For the text-containing cell, return its midpoint in (X, Y) coordinate format. 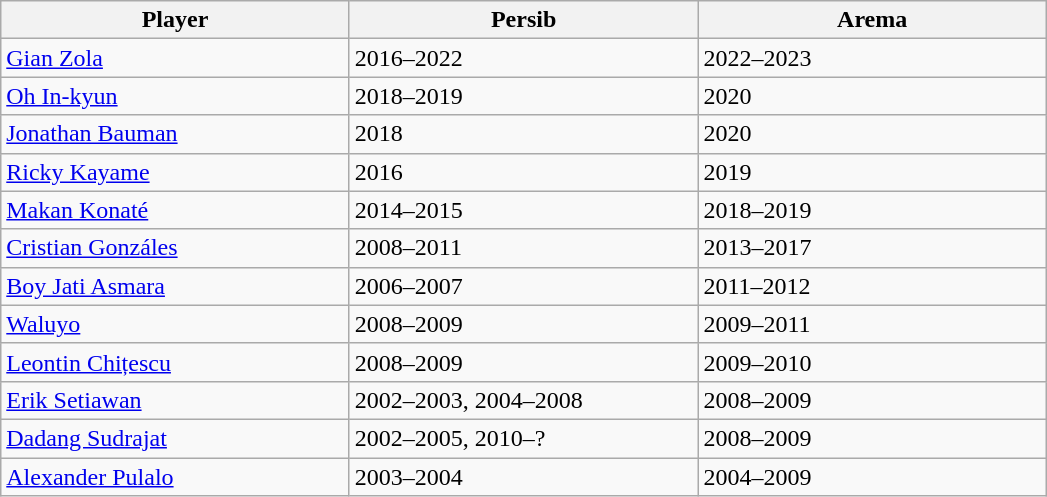
2019 (872, 172)
Ricky Kayame (176, 172)
2011–2012 (872, 286)
2022–2023 (872, 58)
2006–2007 (524, 286)
Jonathan Bauman (176, 134)
2016–2022 (524, 58)
Waluyo (176, 324)
2008–2011 (524, 248)
Persib (524, 20)
Makan Konaté (176, 210)
Gian Zola (176, 58)
2004–2009 (872, 477)
2018 (524, 134)
2014–2015 (524, 210)
2002–2003, 2004–2008 (524, 400)
Player (176, 20)
Leontin Chițescu (176, 362)
Oh In-kyun (176, 96)
Boy Jati Asmara (176, 286)
2003–2004 (524, 477)
Cristian Gonzáles (176, 248)
2013–2017 (872, 248)
Erik Setiawan (176, 400)
2009–2011 (872, 324)
Dadang Sudrajat (176, 438)
2016 (524, 172)
2002–2005, 2010–? (524, 438)
Arema (872, 20)
Alexander Pulalo (176, 477)
2009–2010 (872, 362)
